Output the [x, y] coordinate of the center of the cell containing the given text.  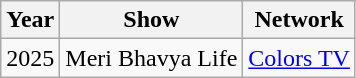
Colors TV [300, 58]
2025 [30, 58]
Meri Bhavya Life [152, 58]
Show [152, 20]
Year [30, 20]
Network [300, 20]
